Pinpoint the cell where the given text exists, returning its (X, Y) midpoint coordinate. 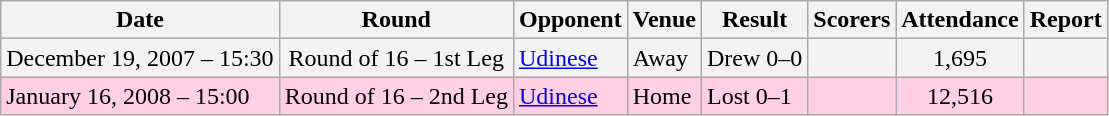
12,516 (960, 96)
Drew 0–0 (754, 58)
1,695 (960, 58)
Report (1066, 20)
Round (396, 20)
Round of 16 – 2nd Leg (396, 96)
Attendance (960, 20)
Result (754, 20)
Date (140, 20)
Home (664, 96)
Scorers (852, 20)
Opponent (570, 20)
Lost 0–1 (754, 96)
Venue (664, 20)
January 16, 2008 – 15:00 (140, 96)
Round of 16 – 1st Leg (396, 58)
Away (664, 58)
December 19, 2007 – 15:30 (140, 58)
